Capture the cell that displays the provided text and extract its (X, Y) central coordinate. 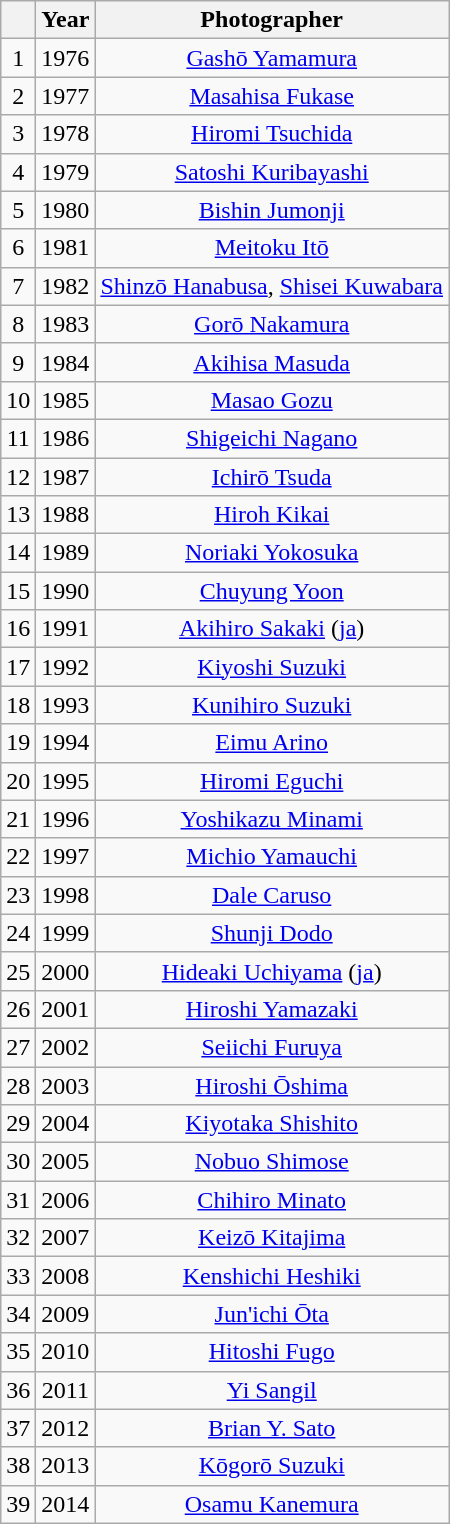
1984 (66, 362)
1990 (66, 591)
35 (18, 1352)
Yi Sangil (272, 1390)
33 (18, 1276)
1978 (66, 134)
Masahisa Fukase (272, 96)
1977 (66, 96)
Hideaki Uchiyama (ja) (272, 971)
24 (18, 933)
Chuyung Yoon (272, 591)
16 (18, 629)
1981 (66, 248)
1 (18, 58)
Kenshichi Heshiki (272, 1276)
30 (18, 1162)
1996 (66, 819)
10 (18, 400)
Shigeichi Nagano (272, 438)
37 (18, 1428)
Keizō Kitajima (272, 1238)
2008 (66, 1276)
Hiroshi Ōshima (272, 1085)
2012 (66, 1428)
2002 (66, 1047)
11 (18, 438)
Kunihiro Suzuki (272, 705)
Ichirō Tsuda (272, 477)
Gorō Nakamura (272, 324)
Akihiro Sakaki (ja) (272, 629)
Hiromi Tsuchida (272, 134)
36 (18, 1390)
20 (18, 781)
2 (18, 96)
1985 (66, 400)
1986 (66, 438)
2007 (66, 1238)
Masao Gozu (272, 400)
15 (18, 591)
4 (18, 172)
1983 (66, 324)
39 (18, 1504)
1988 (66, 515)
Noriaki Yokosuka (272, 553)
2003 (66, 1085)
2009 (66, 1314)
2004 (66, 1124)
38 (18, 1466)
1980 (66, 210)
27 (18, 1047)
2005 (66, 1162)
1992 (66, 667)
26 (18, 1009)
1993 (66, 705)
6 (18, 248)
1998 (66, 895)
1989 (66, 553)
Osamu Kanemura (272, 1504)
25 (18, 971)
13 (18, 515)
5 (18, 210)
2006 (66, 1200)
Photographer (272, 20)
1976 (66, 58)
Hitoshi Fugo (272, 1352)
14 (18, 553)
Dale Caruso (272, 895)
Seiichi Furuya (272, 1047)
Kiyoshi Suzuki (272, 667)
2010 (66, 1352)
1994 (66, 743)
Kōgorō Suzuki (272, 1466)
2014 (66, 1504)
Hiroh Kikai (272, 515)
12 (18, 477)
18 (18, 705)
Shinzō Hanabusa, Shisei Kuwabara (272, 286)
29 (18, 1124)
1995 (66, 781)
31 (18, 1200)
2013 (66, 1466)
Brian Y. Sato (272, 1428)
21 (18, 819)
34 (18, 1314)
1999 (66, 933)
Shunji Dodo (272, 933)
Bishin Jumonji (272, 210)
28 (18, 1085)
Yoshikazu Minami (272, 819)
1997 (66, 857)
1979 (66, 172)
7 (18, 286)
Jun'ichi Ōta (272, 1314)
23 (18, 895)
Hiroshi Yamazaki (272, 1009)
Akihisa Masuda (272, 362)
19 (18, 743)
2011 (66, 1390)
Meitoku Itō (272, 248)
Gashō Yamamura (272, 58)
2000 (66, 971)
Kiyotaka Shishito (272, 1124)
32 (18, 1238)
1987 (66, 477)
3 (18, 134)
Michio Yamauchi (272, 857)
1982 (66, 286)
Year (66, 20)
1991 (66, 629)
22 (18, 857)
Chihiro Minato (272, 1200)
Satoshi Kuribayashi (272, 172)
Nobuo Shimose (272, 1162)
9 (18, 362)
Hiromi Eguchi (272, 781)
Eimu Arino (272, 743)
2001 (66, 1009)
17 (18, 667)
8 (18, 324)
